Provide the (X, Y) coordinate of the cell's center where the given text is located.  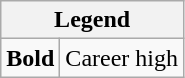
Bold (30, 58)
Career high (122, 58)
Legend (92, 20)
